Search for the cell housing the specified text and yield its [X, Y] center coordinate. 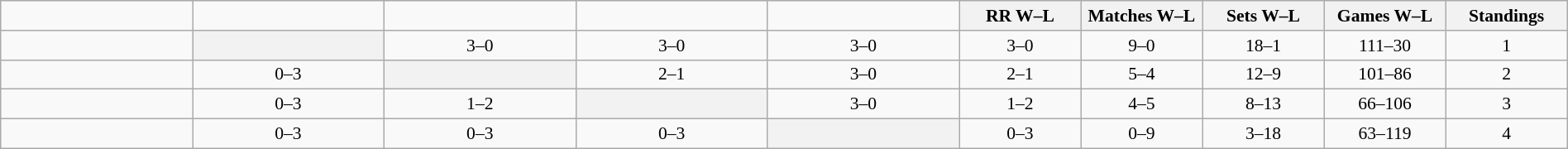
5–4 [1141, 74]
3 [1507, 104]
101–86 [1384, 74]
12–9 [1264, 74]
Sets W–L [1264, 16]
RR W–L [1021, 16]
66–106 [1384, 104]
9–0 [1141, 46]
8–13 [1264, 104]
0–9 [1141, 134]
1 [1507, 46]
3–18 [1264, 134]
63–119 [1384, 134]
Matches W–L [1141, 16]
18–1 [1264, 46]
2 [1507, 74]
4–5 [1141, 104]
4 [1507, 134]
Games W–L [1384, 16]
Standings [1507, 16]
111–30 [1384, 46]
